Find where the given text appears and provide that cell's center as (X, Y) coordinate. 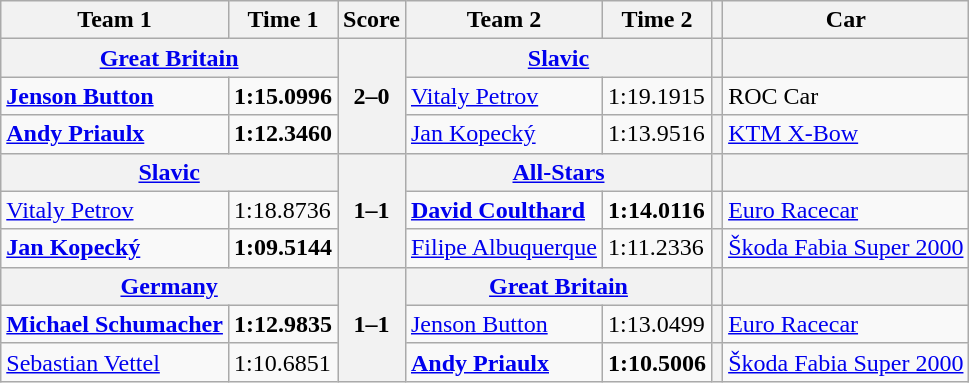
Time 2 (656, 20)
1:10.5006 (656, 362)
Germany (170, 286)
David Coulthard (504, 210)
1:11.2336 (656, 248)
ROC Car (846, 96)
Team 1 (115, 20)
Michael Schumacher (115, 324)
1:12.3460 (282, 134)
All-Stars (558, 172)
1:18.8736 (282, 210)
1:10.6851 (282, 362)
Team 2 (504, 20)
1:13.9516 (656, 134)
KTM X-Bow (846, 134)
1:13.0499 (656, 324)
Filipe Albuquerque (504, 248)
Sebastian Vettel (115, 362)
Time 1 (282, 20)
1:19.1915 (656, 96)
1:14.0116 (656, 210)
Car (846, 20)
1:15.0996 (282, 96)
2–0 (372, 96)
1:09.5144 (282, 248)
Score (372, 20)
1:12.9835 (282, 324)
